Detect which cell encompasses the target text, then output its (X, Y) center coordinate. 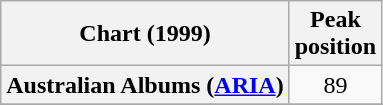
89 (335, 85)
Peak position (335, 34)
Australian Albums (ARIA) (145, 85)
Chart (1999) (145, 34)
